For the text-containing cell, return its midpoint in (X, Y) coordinate format. 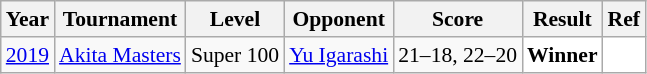
Tournament (120, 19)
Result (562, 19)
21–18, 22–20 (458, 55)
Score (458, 19)
Year (28, 19)
Level (235, 19)
Winner (562, 55)
2019 (28, 55)
Opponent (338, 19)
Ref (624, 19)
Akita Masters (120, 55)
Super 100 (235, 55)
Yu Igarashi (338, 55)
